Extract the (X, Y) coordinate from the center of the cell holding the provided text.  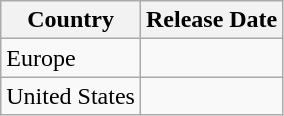
Release Date (211, 20)
United States (71, 96)
Country (71, 20)
Europe (71, 58)
